For the text-containing cell, return its midpoint in (x, y) coordinate format. 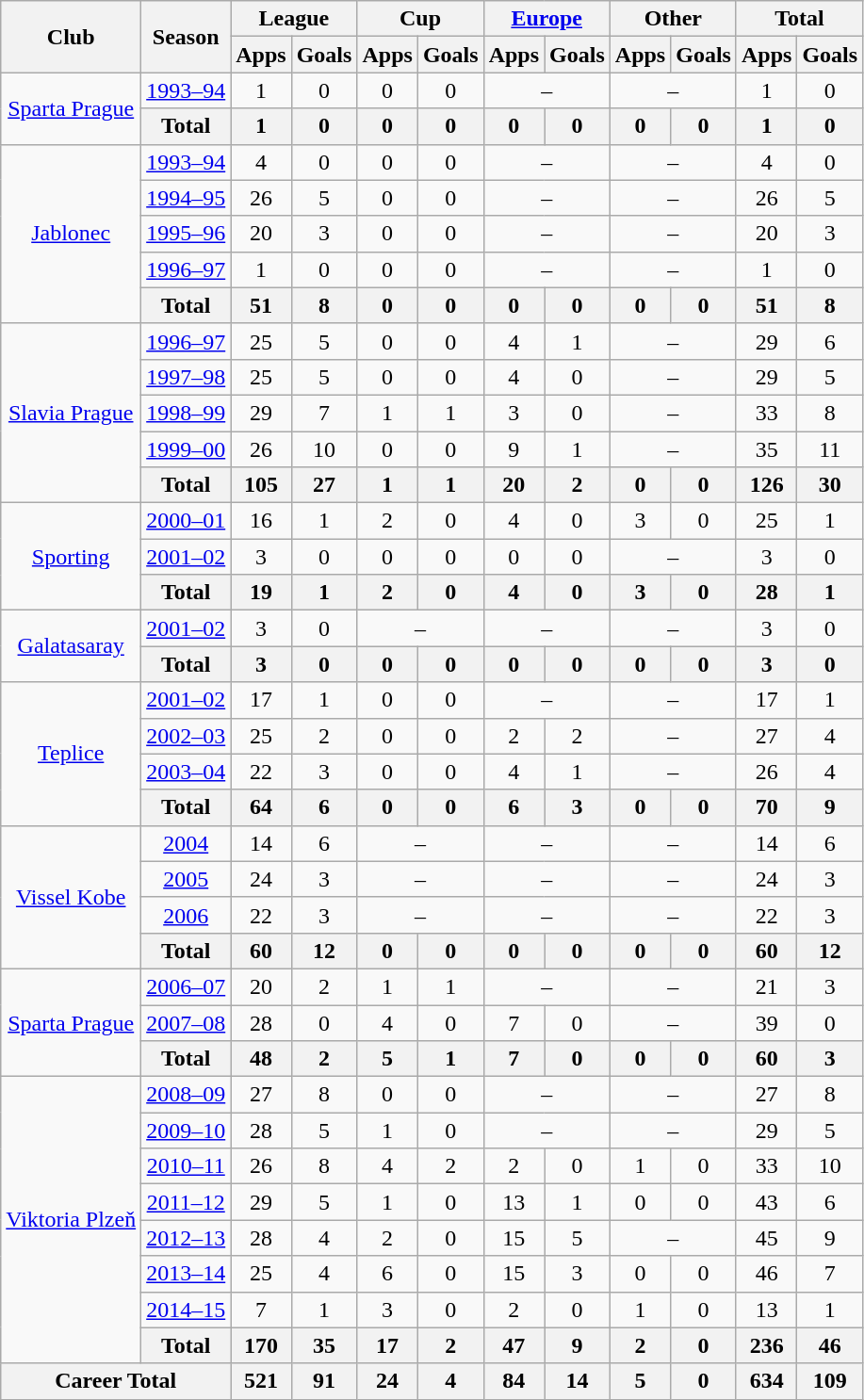
19 (261, 593)
2005 (187, 879)
16 (261, 521)
2012–13 (187, 1238)
2006–07 (187, 986)
Vissel Kobe (72, 897)
109 (830, 1381)
634 (766, 1381)
2006 (187, 915)
70 (766, 807)
Season (187, 37)
Slavia Prague (72, 413)
2013–14 (187, 1274)
21 (766, 986)
Sporting (72, 557)
2011–12 (187, 1202)
Club (72, 37)
Viktoria Plzeň (72, 1220)
45 (766, 1238)
2000–01 (187, 521)
30 (830, 485)
Galatasaray (72, 646)
2008–09 (187, 1095)
Jablonec (72, 234)
2007–08 (187, 1022)
105 (261, 485)
64 (261, 807)
11 (830, 449)
Europe (546, 19)
Career Total (116, 1381)
2002–03 (187, 736)
Teplice (72, 754)
2009–10 (187, 1131)
2010–11 (187, 1166)
39 (766, 1022)
91 (324, 1381)
43 (766, 1202)
1997–98 (187, 377)
47 (514, 1345)
2004 (187, 843)
126 (766, 485)
170 (261, 1345)
Cup (420, 19)
2003–04 (187, 772)
Other (673, 19)
521 (261, 1381)
1994–95 (187, 198)
48 (261, 1059)
2014–15 (187, 1310)
236 (766, 1345)
1995–96 (187, 234)
1998–99 (187, 413)
1999–00 (187, 449)
League (294, 19)
84 (514, 1381)
